For the text-containing cell, return its midpoint in [X, Y] coordinate format. 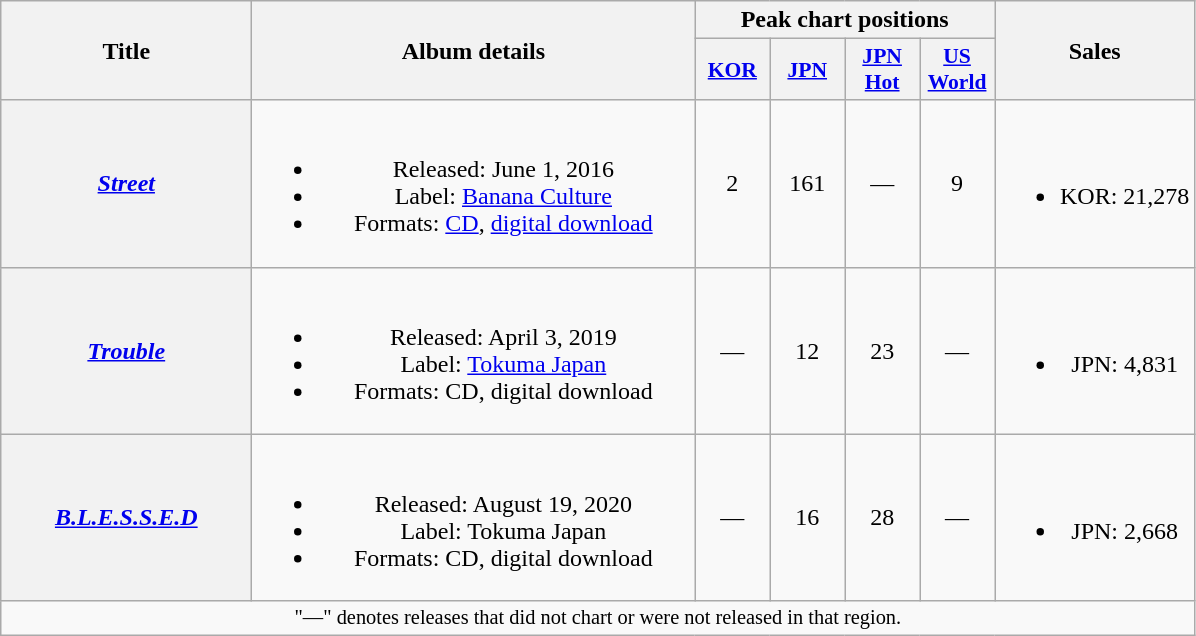
JPN [808, 70]
Album details [474, 50]
JPN: 2,668 [1094, 518]
161 [808, 184]
JPN Hot [882, 70]
US World [958, 70]
KOR [732, 70]
Peak chart positions [845, 20]
Trouble [126, 350]
2 [732, 184]
Title [126, 50]
JPN: 4,831 [1094, 350]
Sales [1094, 50]
23 [882, 350]
9 [958, 184]
Released: August 19, 2020 Label: Tokuma JapanFormats: CD, digital download [474, 518]
Released: June 1, 2016 Label: Banana CultureFormats: CD, digital download [474, 184]
12 [808, 350]
Street [126, 184]
KOR: 21,278 [1094, 184]
"—" denotes releases that did not chart or were not released in that region. [598, 618]
28 [882, 518]
B.L.E.S.S.E.D [126, 518]
16 [808, 518]
Released: April 3, 2019 Label: Tokuma JapanFormats: CD, digital download [474, 350]
